Locate the cell with the specified text and output its (X, Y) center coordinate. 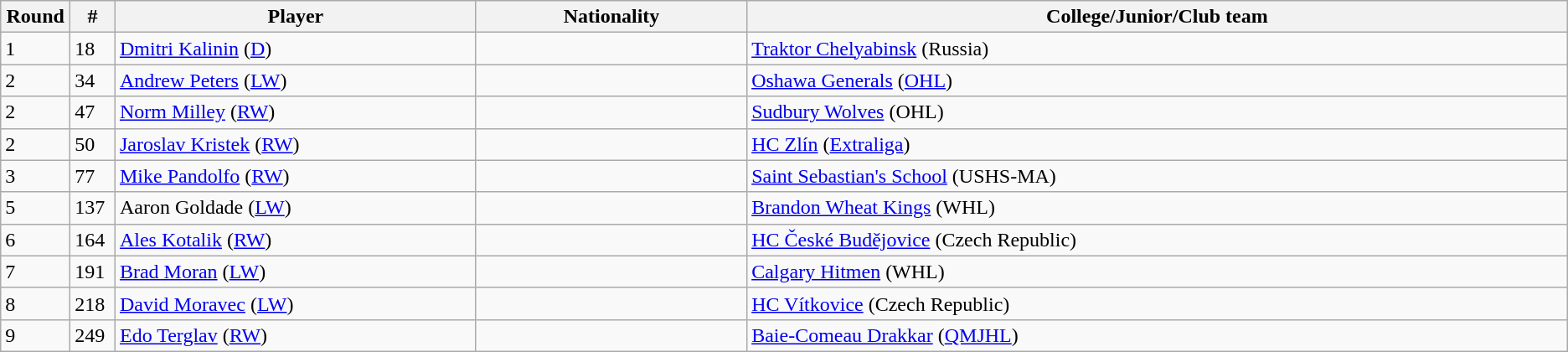
50 (93, 144)
Aaron Goldade (LW) (295, 208)
1 (35, 49)
3 (35, 176)
18 (93, 49)
Ales Kotalik (RW) (295, 240)
College/Junior/Club team (1158, 17)
47 (93, 112)
Player (295, 17)
David Moravec (LW) (295, 303)
Mike Pandolfo (RW) (295, 176)
6 (35, 240)
Oshawa Generals (OHL) (1158, 80)
164 (93, 240)
Edo Terglav (RW) (295, 335)
Norm Milley (RW) (295, 112)
HC České Budějovice (Czech Republic) (1158, 240)
Dmitri Kalinin (D) (295, 49)
9 (35, 335)
Traktor Chelyabinsk (Russia) (1158, 49)
Nationality (611, 17)
5 (35, 208)
34 (93, 80)
Brad Moran (LW) (295, 272)
77 (93, 176)
Round (35, 17)
HC Vítkovice (Czech Republic) (1158, 303)
Andrew Peters (LW) (295, 80)
7 (35, 272)
Brandon Wheat Kings (WHL) (1158, 208)
Calgary Hitmen (WHL) (1158, 272)
Baie-Comeau Drakkar (QMJHL) (1158, 335)
137 (93, 208)
Jaroslav Kristek (RW) (295, 144)
8 (35, 303)
# (93, 17)
218 (93, 303)
Sudbury Wolves (OHL) (1158, 112)
HC Zlín (Extraliga) (1158, 144)
191 (93, 272)
Saint Sebastian's School (USHS-MA) (1158, 176)
249 (93, 335)
